Pinpoint the cell where the given text exists, returning its (X, Y) midpoint coordinate. 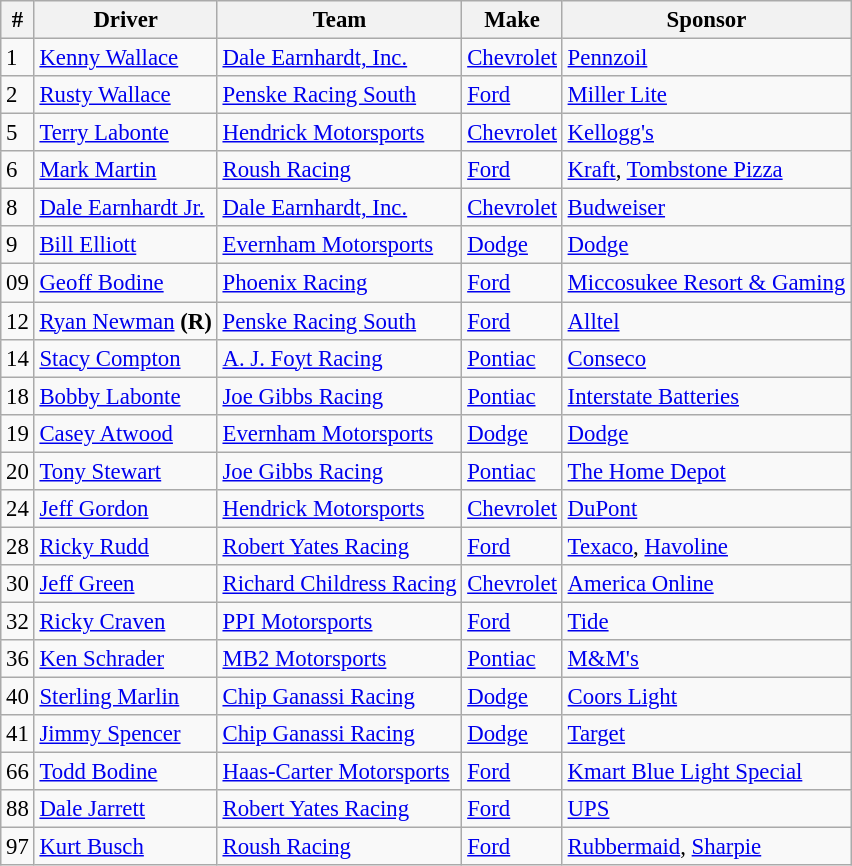
Bill Elliott (126, 245)
A. J. Foyt Racing (340, 358)
9 (18, 245)
Texaco, Havoline (706, 546)
Casey Atwood (126, 433)
Pennzoil (706, 58)
UPS (706, 809)
The Home Depot (706, 471)
Jeff Green (126, 584)
Tony Stewart (126, 471)
Tide (706, 621)
8 (18, 208)
Bobby Labonte (126, 396)
Miccosukee Resort & Gaming (706, 283)
6 (18, 170)
12 (18, 321)
Conseco (706, 358)
Stacy Compton (126, 358)
97 (18, 847)
DuPont (706, 509)
America Online (706, 584)
Sponsor (706, 20)
Interstate Batteries (706, 396)
Dale Earnhardt Jr. (126, 208)
Kenny Wallace (126, 58)
19 (18, 433)
Haas-Carter Motorsports (340, 772)
Ricky Craven (126, 621)
66 (18, 772)
Dale Jarrett (126, 809)
Rubbermaid, Sharpie (706, 847)
1 (18, 58)
Jimmy Spencer (126, 734)
Terry Labonte (126, 133)
Make (512, 20)
28 (18, 546)
Target (706, 734)
Alltel (706, 321)
14 (18, 358)
5 (18, 133)
2 (18, 95)
Geoff Bodine (126, 283)
PPI Motorsports (340, 621)
Rusty Wallace (126, 95)
Kmart Blue Light Special (706, 772)
Kellogg's (706, 133)
Driver (126, 20)
# (18, 20)
40 (18, 697)
Ryan Newman (R) (126, 321)
32 (18, 621)
Kraft, Tombstone Pizza (706, 170)
Kurt Busch (126, 847)
Coors Light (706, 697)
Miller Lite (706, 95)
Todd Bodine (126, 772)
Budweiser (706, 208)
88 (18, 809)
MB2 Motorsports (340, 659)
Team (340, 20)
30 (18, 584)
18 (18, 396)
41 (18, 734)
Phoenix Racing (340, 283)
Ricky Rudd (126, 546)
Jeff Gordon (126, 509)
Ken Schrader (126, 659)
24 (18, 509)
20 (18, 471)
Sterling Marlin (126, 697)
Richard Childress Racing (340, 584)
36 (18, 659)
Mark Martin (126, 170)
M&M's (706, 659)
09 (18, 283)
